Extract the (x, y) coordinate from the center of the cell holding the provided text.  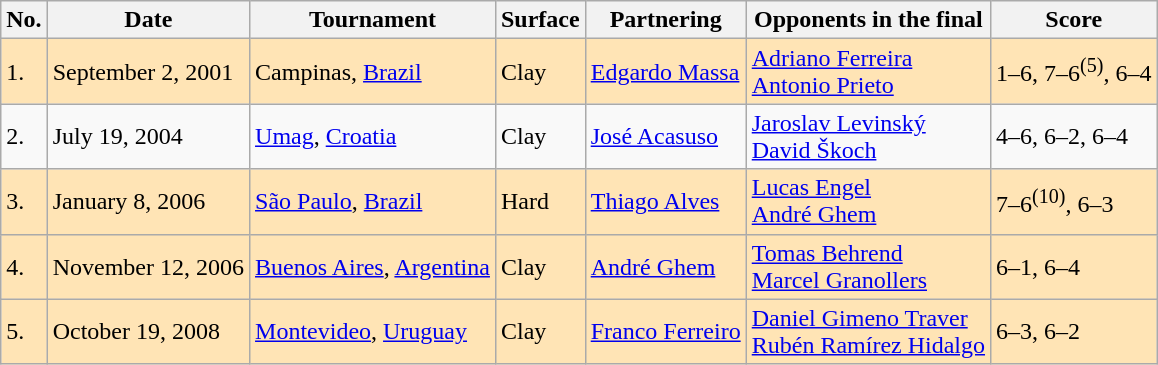
Opponents in the final (868, 20)
José Acasuso (666, 136)
7–6(10), 6–3 (1074, 202)
6–3, 6–2 (1074, 332)
Daniel Gimeno Traver Rubén Ramírez Hidalgo (868, 332)
2. (24, 136)
Score (1074, 20)
November 12, 2006 (148, 266)
Campinas, Brazil (373, 72)
Date (148, 20)
3. (24, 202)
September 2, 2001 (148, 72)
October 19, 2008 (148, 332)
Montevideo, Uruguay (373, 332)
Surface (540, 20)
Adriano Ferreira Antonio Prieto (868, 72)
July 19, 2004 (148, 136)
Umag, Croatia (373, 136)
Hard (540, 202)
Tournament (373, 20)
6–1, 6–4 (1074, 266)
Lucas Engel André Ghem (868, 202)
São Paulo, Brazil (373, 202)
Thiago Alves (666, 202)
Jaroslav Levinský David Škoch (868, 136)
4. (24, 266)
Edgardo Massa (666, 72)
1–6, 7–6(5), 6–4 (1074, 72)
Buenos Aires, Argentina (373, 266)
4–6, 6–2, 6–4 (1074, 136)
1. (24, 72)
Franco Ferreiro (666, 332)
5. (24, 332)
No. (24, 20)
January 8, 2006 (148, 202)
Tomas Behrend Marcel Granollers (868, 266)
André Ghem (666, 266)
Partnering (666, 20)
